For the text-containing cell, return its midpoint in [X, Y] coordinate format. 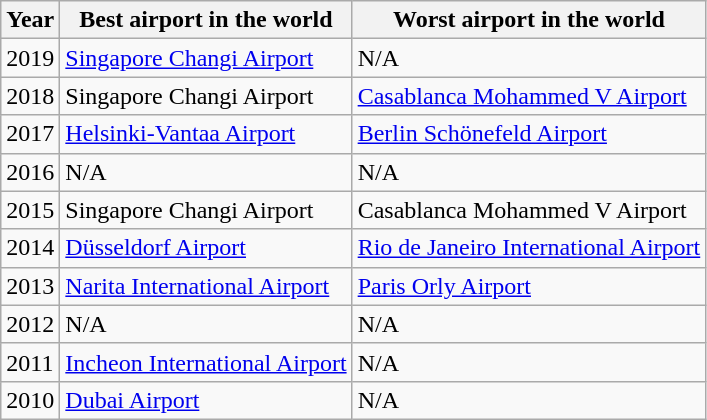
2012 [30, 324]
2019 [30, 58]
2014 [30, 248]
Helsinki-Vantaa Airport [206, 134]
Düsseldorf Airport [206, 248]
Worst airport in the world [529, 20]
Narita International Airport [206, 286]
2018 [30, 96]
Dubai Airport [206, 400]
Berlin Schönefeld Airport [529, 134]
2011 [30, 362]
2017 [30, 134]
Best airport in the world [206, 20]
Year [30, 20]
2015 [30, 210]
2013 [30, 286]
Paris Orly Airport [529, 286]
Rio de Janeiro International Airport [529, 248]
2016 [30, 172]
2010 [30, 400]
Incheon International Airport [206, 362]
